For the text-containing cell, return its midpoint in [x, y] coordinate format. 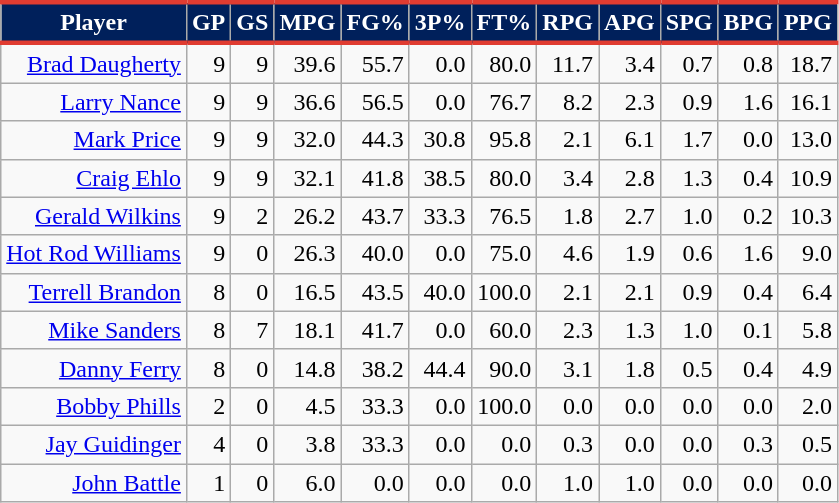
26.2 [308, 216]
18.7 [808, 63]
Larry Nance [94, 102]
0.1 [748, 330]
43.7 [375, 216]
55.7 [375, 63]
6.0 [308, 483]
41.8 [375, 178]
44.3 [375, 140]
1 [208, 483]
36.6 [308, 102]
32.0 [308, 140]
18.1 [308, 330]
2.0 [808, 406]
BPG [748, 22]
GS [252, 22]
30.8 [440, 140]
10.3 [808, 216]
GP [208, 22]
6.4 [808, 292]
38.2 [375, 368]
9.0 [808, 254]
16.5 [308, 292]
1.9 [630, 254]
MPG [308, 22]
John Battle [94, 483]
8.2 [568, 102]
4.5 [308, 406]
2.7 [630, 216]
4.6 [568, 254]
4 [208, 444]
RPG [568, 22]
5.8 [808, 330]
Hot Rod Williams [94, 254]
0.8 [748, 63]
0.7 [689, 63]
0.2 [748, 216]
3.1 [568, 368]
SPG [689, 22]
3P% [440, 22]
13.0 [808, 140]
APG [630, 22]
11.7 [568, 63]
3.8 [308, 444]
Craig Ehlo [94, 178]
60.0 [504, 330]
Mark Price [94, 140]
38.5 [440, 178]
32.1 [308, 178]
Bobby Phills [94, 406]
6.1 [630, 140]
90.0 [504, 368]
PPG [808, 22]
7 [252, 330]
Danny Ferry [94, 368]
Gerald Wilkins [94, 216]
95.8 [504, 140]
16.1 [808, 102]
Terrell Brandon [94, 292]
75.0 [504, 254]
10.9 [808, 178]
FT% [504, 22]
56.5 [375, 102]
FG% [375, 22]
Brad Daugherty [94, 63]
76.5 [504, 216]
39.6 [308, 63]
43.5 [375, 292]
76.7 [504, 102]
4.9 [808, 368]
26.3 [308, 254]
44.4 [440, 368]
Player [94, 22]
Jay Guidinger [94, 444]
1.7 [689, 140]
0.6 [689, 254]
Mike Sanders [94, 330]
14.8 [308, 368]
2.8 [630, 178]
41.7 [375, 330]
